Output the (x, y) coordinate of the center of the cell containing the given text.  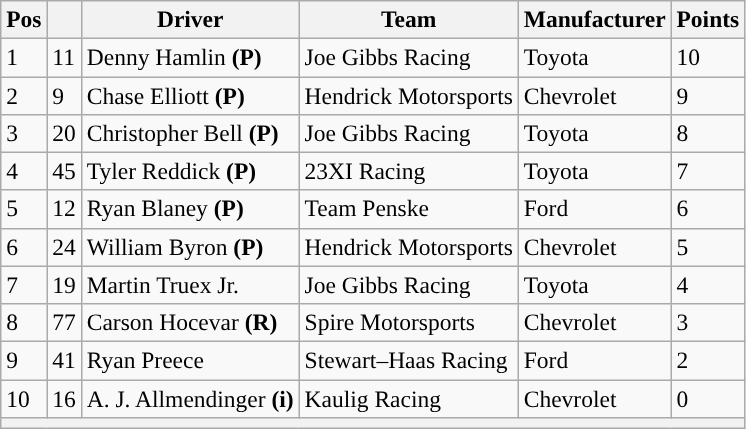
12 (64, 209)
A. J. Allmendinger (i) (190, 398)
Carson Hocevar (R) (190, 322)
Christopher Bell (P) (190, 133)
16 (64, 398)
Manufacturer (594, 19)
Ryan Preece (190, 360)
Team Penske (408, 209)
77 (64, 322)
Martin Truex Jr. (190, 285)
45 (64, 171)
Driver (190, 19)
Ryan Blaney (P) (190, 209)
20 (64, 133)
Tyler Reddick (P) (190, 171)
0 (708, 398)
19 (64, 285)
Points (708, 19)
11 (64, 57)
23XI Racing (408, 171)
Chase Elliott (P) (190, 95)
Denny Hamlin (P) (190, 57)
Pos (24, 19)
Kaulig Racing (408, 398)
1 (24, 57)
Stewart–Haas Racing (408, 360)
Spire Motorsports (408, 322)
William Byron (P) (190, 247)
Team (408, 19)
24 (64, 247)
41 (64, 360)
